Find where the given text appears and provide that cell's center as (X, Y) coordinate. 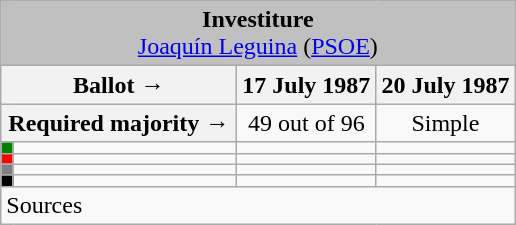
Sources (258, 205)
20 July 1987 (446, 85)
49 out of 96 (306, 123)
Simple (446, 123)
17 July 1987 (306, 85)
InvestitureJoaquín Leguina (PSOE) (258, 34)
Ballot → (119, 85)
Required majority → (119, 123)
